For the text-containing cell, return its midpoint in [x, y] coordinate format. 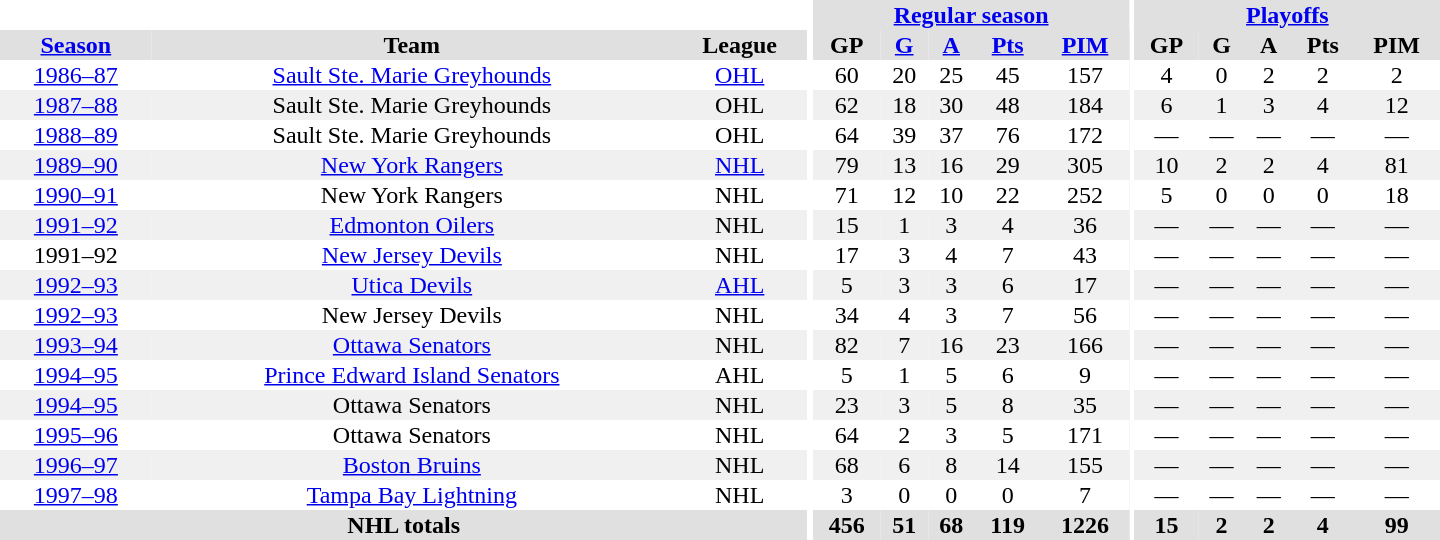
1987–88 [76, 105]
34 [847, 315]
172 [1086, 135]
1993–94 [76, 345]
Prince Edward Island Senators [412, 375]
76 [1008, 135]
35 [1086, 405]
155 [1086, 465]
62 [847, 105]
305 [1086, 165]
184 [1086, 105]
League [740, 45]
Season [76, 45]
36 [1086, 225]
60 [847, 75]
252 [1086, 195]
71 [847, 195]
1226 [1086, 525]
1989–90 [76, 165]
20 [904, 75]
119 [1008, 525]
51 [904, 525]
9 [1086, 375]
166 [1086, 345]
1995–96 [76, 435]
30 [952, 105]
171 [1086, 435]
1997–98 [76, 495]
Boston Bruins [412, 465]
81 [1396, 165]
79 [847, 165]
43 [1086, 255]
Utica Devils [412, 285]
1988–89 [76, 135]
1990–91 [76, 195]
29 [1008, 165]
14 [1008, 465]
1986–87 [76, 75]
Regular season [972, 15]
Playoffs [1288, 15]
Team [412, 45]
1996–97 [76, 465]
37 [952, 135]
Tampa Bay Lightning [412, 495]
Edmonton Oilers [412, 225]
82 [847, 345]
NHL totals [404, 525]
45 [1008, 75]
39 [904, 135]
157 [1086, 75]
56 [1086, 315]
456 [847, 525]
99 [1396, 525]
48 [1008, 105]
22 [1008, 195]
25 [952, 75]
13 [904, 165]
